For the text-containing cell, return its midpoint in (X, Y) coordinate format. 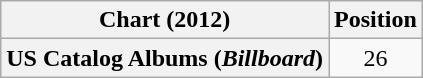
US Catalog Albums (Billboard) (165, 58)
Chart (2012) (165, 20)
26 (376, 58)
Position (376, 20)
